Pinpoint the cell where the given text exists, returning its (x, y) midpoint coordinate. 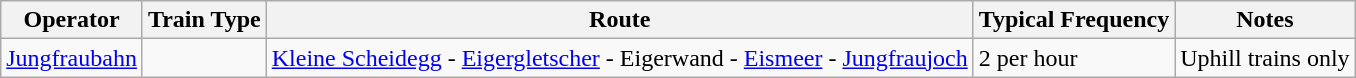
Route (620, 20)
Operator (72, 20)
Notes (1265, 20)
Typical Frequency (1074, 20)
Jungfraubahn (72, 58)
Uphill trains only (1265, 58)
2 per hour (1074, 58)
Train Type (204, 20)
Kleine Scheidegg - Eigergletscher - Eigerwand - Eismeer - Jungfraujoch (620, 58)
